Output the [x, y] coordinate of the center of the cell containing the given text.  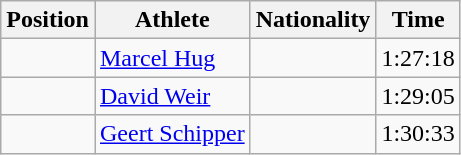
Athlete [172, 20]
David Weir [172, 96]
Time [418, 20]
Marcel Hug [172, 58]
1:27:18 [418, 58]
Nationality [313, 20]
Geert Schipper [172, 134]
Position [48, 20]
1:29:05 [418, 96]
1:30:33 [418, 134]
